Scan for the cell matching the given text and deliver its (X, Y) coordinate at center. 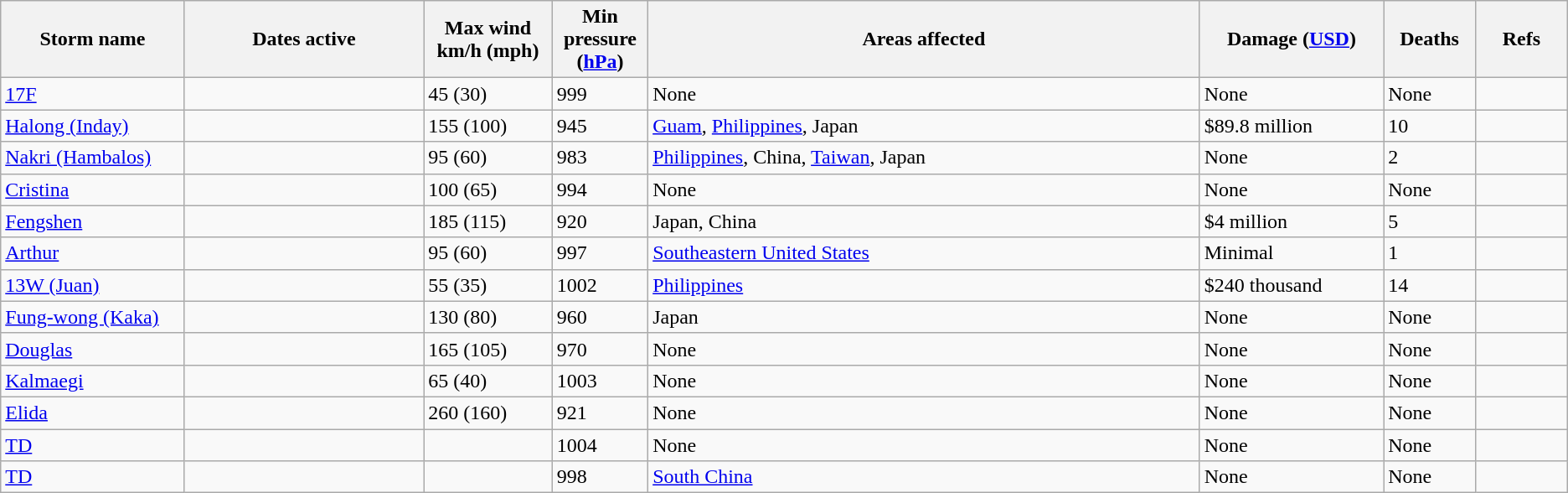
Deaths (1430, 39)
1003 (600, 381)
2 (1430, 158)
1004 (600, 445)
185 (115) (488, 221)
Refs (1521, 39)
Elida (92, 413)
65 (40) (488, 381)
14 (1430, 285)
Storm name (92, 39)
Minimal (1292, 253)
Dates active (303, 39)
$89.8 million (1292, 126)
130 (80) (488, 317)
1002 (600, 285)
Douglas (92, 349)
45 (30) (488, 94)
Nakri (Hambalos) (92, 158)
10 (1430, 126)
Kalmaegi (92, 381)
Halong (Inday) (92, 126)
Japan, China (925, 221)
Philippines (925, 285)
Min pressure (hPa) (600, 39)
5 (1430, 221)
Damage (USD) (1292, 39)
55 (35) (488, 285)
13W (Juan) (92, 285)
100 (65) (488, 189)
Max wind km/h (mph) (488, 39)
998 (600, 477)
155 (100) (488, 126)
Japan (925, 317)
994 (600, 189)
970 (600, 349)
920 (600, 221)
Areas affected (925, 39)
Cristina (92, 189)
999 (600, 94)
983 (600, 158)
945 (600, 126)
$4 million (1292, 221)
165 (105) (488, 349)
260 (160) (488, 413)
Fung-wong (Kaka) (92, 317)
Arthur (92, 253)
1 (1430, 253)
921 (600, 413)
997 (600, 253)
17F (92, 94)
$240 thousand (1292, 285)
960 (600, 317)
Guam, Philippines, Japan (925, 126)
Southeastern United States (925, 253)
Fengshen (92, 221)
South China (925, 477)
Philippines, China, Taiwan, Japan (925, 158)
